Determine the [X, Y] coordinate at the center of the cell enclosing the given text.  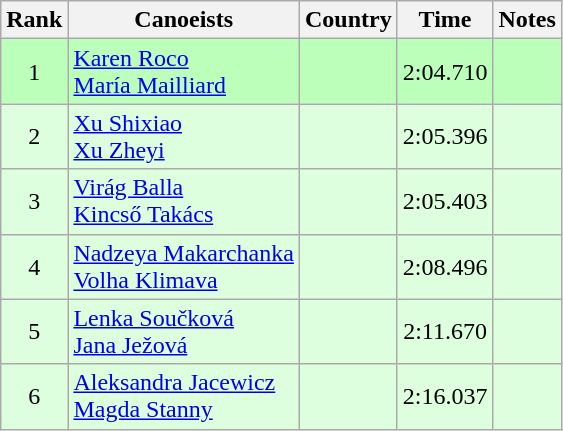
5 [34, 332]
2 [34, 136]
Canoeists [184, 20]
2:16.037 [445, 396]
Virág BallaKincső Takács [184, 202]
6 [34, 396]
Aleksandra JacewiczMagda Stanny [184, 396]
Lenka SoučkováJana Ježová [184, 332]
2:05.396 [445, 136]
3 [34, 202]
2:11.670 [445, 332]
Karen RocoMaría Mailliard [184, 72]
1 [34, 72]
2:04.710 [445, 72]
Notes [527, 20]
Country [348, 20]
Rank [34, 20]
Time [445, 20]
4 [34, 266]
2:05.403 [445, 202]
Xu ShixiaoXu Zheyi [184, 136]
Nadzeya MakarchankaVolha Klimava [184, 266]
2:08.496 [445, 266]
